Locate the cell with the specified text and output its (x, y) center coordinate. 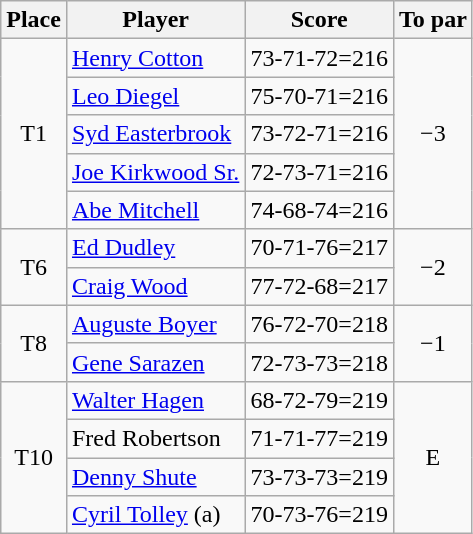
Place (34, 20)
73-73-73=219 (320, 477)
Walter Hagen (155, 400)
−1 (432, 343)
T1 (34, 134)
T6 (34, 267)
72-73-73=218 (320, 362)
−2 (432, 267)
70-73-76=219 (320, 515)
T8 (34, 343)
Auguste Boyer (155, 324)
Craig Wood (155, 286)
−3 (432, 134)
Gene Sarazen (155, 362)
E (432, 457)
Henry Cotton (155, 58)
Syd Easterbrook (155, 134)
75-70-71=216 (320, 96)
77-72-68=217 (320, 286)
68-72-79=219 (320, 400)
Fred Robertson (155, 438)
Joe Kirkwood Sr. (155, 172)
74-68-74=216 (320, 210)
Denny Shute (155, 477)
73-71-72=216 (320, 58)
Leo Diegel (155, 96)
71-71-77=219 (320, 438)
Score (320, 20)
Ed Dudley (155, 248)
T10 (34, 457)
76-72-70=218 (320, 324)
To par (432, 20)
Player (155, 20)
70-71-76=217 (320, 248)
Abe Mitchell (155, 210)
Cyril Tolley (a) (155, 515)
72-73-71=216 (320, 172)
73-72-71=216 (320, 134)
